Locate the cell with the specified text and output its (x, y) center coordinate. 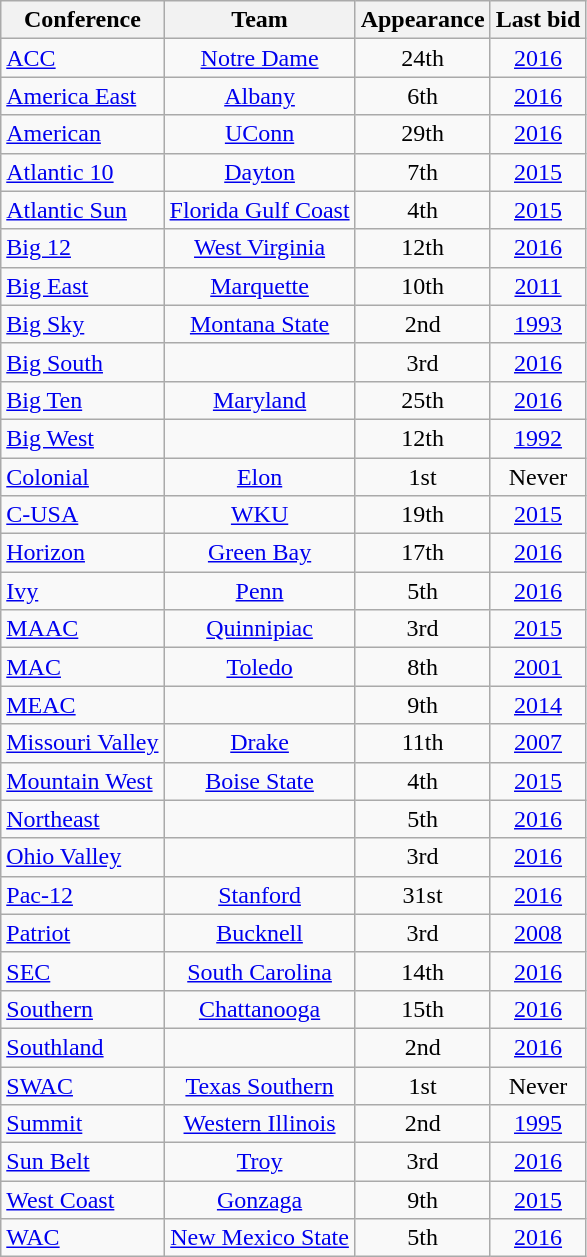
6th (422, 96)
Ivy (82, 591)
West Virginia (260, 248)
2014 (538, 705)
Chattanooga (260, 1009)
Green Bay (260, 553)
WKU (260, 515)
Sun Belt (82, 1162)
Conference (82, 20)
Elon (260, 477)
South Carolina (260, 971)
Stanford (260, 895)
Boise State (260, 781)
1992 (538, 438)
Southland (82, 1047)
Penn (260, 591)
Ohio Valley (82, 857)
2007 (538, 743)
29th (422, 134)
24th (422, 58)
Bucknell (260, 933)
C-USA (82, 515)
West Coast (82, 1200)
Big Sky (82, 324)
MEAC (82, 705)
Southern (82, 1009)
25th (422, 400)
10th (422, 286)
SWAC (82, 1085)
Atlantic 10 (82, 172)
2001 (538, 667)
Horizon (82, 553)
14th (422, 971)
SEC (82, 971)
31st (422, 895)
Maryland (260, 400)
Florida Gulf Coast (260, 210)
Summit (82, 1124)
1993 (538, 324)
Big South (82, 362)
Big East (82, 286)
Appearance (422, 20)
Troy (260, 1162)
ACC (82, 58)
17th (422, 553)
MAC (82, 667)
Gonzaga (260, 1200)
8th (422, 667)
WAC (82, 1238)
Colonial (82, 477)
Montana State (260, 324)
Marquette (260, 286)
19th (422, 515)
Toledo (260, 667)
2008 (538, 933)
Big West (82, 438)
Big 12 (82, 248)
Big Ten (82, 400)
Missouri Valley (82, 743)
Team (260, 20)
15th (422, 1009)
New Mexico State (260, 1238)
American (82, 134)
Albany (260, 96)
11th (422, 743)
Northeast (82, 819)
Last bid (538, 20)
7th (422, 172)
Western Illinois (260, 1124)
Quinnipiac (260, 629)
1995 (538, 1124)
Mountain West (82, 781)
Atlantic Sun (82, 210)
2011 (538, 286)
Texas Southern (260, 1085)
America East (82, 96)
Patriot (82, 933)
Drake (260, 743)
Pac-12 (82, 895)
UConn (260, 134)
Notre Dame (260, 58)
MAAC (82, 629)
Dayton (260, 172)
